Provide the [X, Y] coordinate of the cell's center where the given text is located.  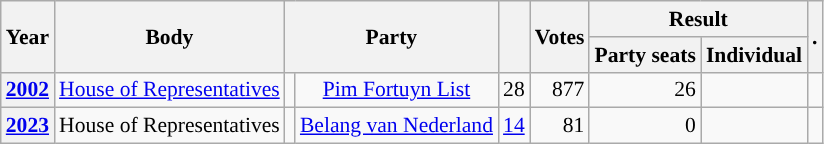
2002 [28, 90]
. [815, 36]
26 [644, 90]
Individual [754, 55]
28 [514, 90]
2023 [28, 126]
14 [514, 126]
Pim Fortuyn List [396, 90]
Belang van Nederland [396, 126]
877 [560, 90]
Party [392, 36]
Body [170, 36]
0 [644, 126]
Year [28, 36]
Votes [560, 36]
Party seats [644, 55]
Result [698, 19]
81 [560, 126]
